Search for the cell housing the specified text and yield its (X, Y) center coordinate. 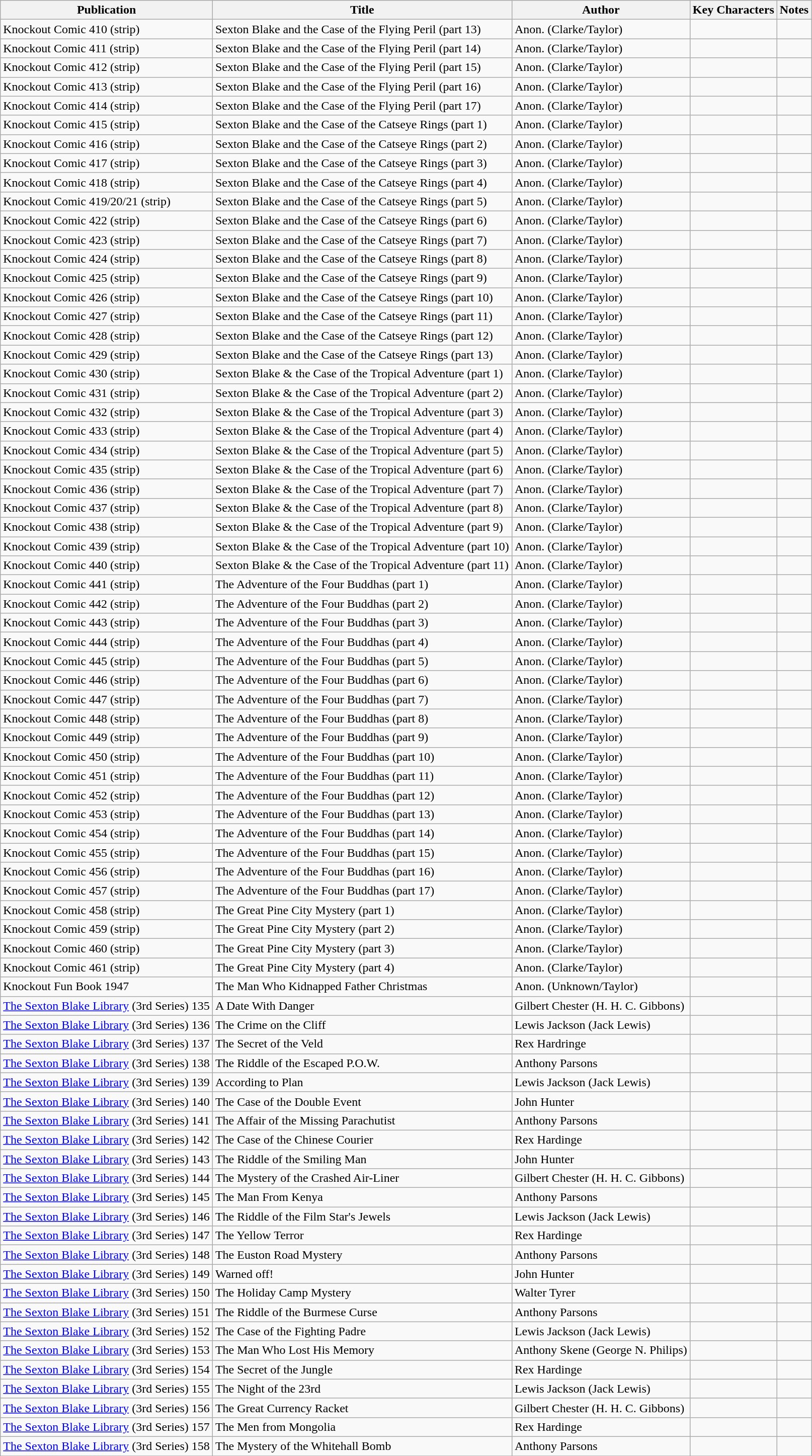
Notes (794, 10)
The Sexton Blake Library (3rd Series) 149 (107, 1274)
The Great Pine City Mystery (part 4) (362, 967)
Knockout Comic 411 (strip) (107, 48)
The Adventure of the Four Buddhas (part 1) (362, 585)
Sexton Blake and the Case of the Flying Peril (part 15) (362, 67)
Anthony Skene (George N. Philips) (601, 1350)
Sexton Blake and the Case of the Catseye Rings (part 13) (362, 355)
The Man Who Kidnapped Father Christmas (362, 987)
Sexton Blake & the Case of the Tropical Adventure (part 6) (362, 469)
The Great Pine City Mystery (part 1) (362, 910)
The Adventure of the Four Buddhas (part 14) (362, 833)
Sexton Blake and the Case of the Catseye Rings (part 4) (362, 182)
The Euston Road Mystery (362, 1255)
Knockout Comic 430 (strip) (107, 374)
Knockout Comic 419/20/21 (strip) (107, 201)
Knockout Comic 440 (strip) (107, 565)
The Adventure of the Four Buddhas (part 8) (362, 718)
Sexton Blake & the Case of the Tropical Adventure (part 5) (362, 450)
Knockout Comic 448 (strip) (107, 718)
Rex Hardringe (601, 1044)
Sexton Blake and the Case of the Flying Peril (part 16) (362, 87)
The Riddle of the Film Star's Jewels (362, 1217)
Knockout Comic 442 (strip) (107, 604)
The Crime on the Cliff (362, 1025)
Knockout Comic 452 (strip) (107, 795)
Knockout Comic 425 (strip) (107, 278)
The Great Pine City Mystery (part 3) (362, 948)
Knockout Comic 446 (strip) (107, 680)
The Sexton Blake Library (3rd Series) 137 (107, 1044)
Knockout Comic 435 (strip) (107, 469)
Sexton Blake and the Case of the Catseye Rings (part 7) (362, 240)
Key Characters (734, 10)
Knockout Comic 438 (strip) (107, 527)
Sexton Blake and the Case of the Catseye Rings (part 11) (362, 316)
Sexton Blake and the Case of the Catseye Rings (part 12) (362, 336)
The Mystery of the Crashed Air-Liner (362, 1178)
Sexton Blake and the Case of the Catseye Rings (part 10) (362, 297)
Knockout Comic 414 (strip) (107, 106)
Sexton Blake and the Case of the Flying Peril (part 14) (362, 48)
The Case of the Double Event (362, 1101)
The Adventure of the Four Buddhas (part 16) (362, 872)
The Sexton Blake Library (3rd Series) 152 (107, 1331)
Sexton Blake & the Case of the Tropical Adventure (part 7) (362, 489)
Sexton Blake & the Case of the Tropical Adventure (part 4) (362, 431)
Sexton Blake & the Case of the Tropical Adventure (part 8) (362, 508)
The Sexton Blake Library (3rd Series) 139 (107, 1082)
The Riddle of the Smiling Man (362, 1159)
The Adventure of the Four Buddhas (part 4) (362, 642)
The Sexton Blake Library (3rd Series) 138 (107, 1063)
The Adventure of the Four Buddhas (part 5) (362, 661)
Sexton Blake and the Case of the Catseye Rings (part 1) (362, 125)
The Adventure of the Four Buddhas (part 3) (362, 623)
Sexton Blake and the Case of the Catseye Rings (part 9) (362, 278)
The Riddle of the Burmese Curse (362, 1312)
The Secret of the Veld (362, 1044)
Knockout Comic 428 (strip) (107, 336)
The Sexton Blake Library (3rd Series) 158 (107, 1446)
Sexton Blake & the Case of the Tropical Adventure (part 3) (362, 412)
Knockout Comic 457 (strip) (107, 891)
Walter Tyrer (601, 1293)
The Adventure of the Four Buddhas (part 12) (362, 795)
Knockout Comic 429 (strip) (107, 355)
Knockout Comic 444 (strip) (107, 642)
Knockout Comic 441 (strip) (107, 585)
The Sexton Blake Library (3rd Series) 150 (107, 1293)
The Great Pine City Mystery (part 2) (362, 929)
A Date With Danger (362, 1006)
Knockout Comic 412 (strip) (107, 67)
The Mystery of the Whitehall Bomb (362, 1446)
Knockout Comic 459 (strip) (107, 929)
Knockout Comic 417 (strip) (107, 163)
Knockout Comic 410 (strip) (107, 29)
Knockout Comic 456 (strip) (107, 872)
Knockout Fun Book 1947 (107, 987)
The Sexton Blake Library (3rd Series) 153 (107, 1350)
The Sexton Blake Library (3rd Series) 156 (107, 1408)
Title (362, 10)
The Sexton Blake Library (3rd Series) 146 (107, 1217)
Knockout Comic 445 (strip) (107, 661)
Sexton Blake & the Case of the Tropical Adventure (part 9) (362, 527)
Knockout Comic 423 (strip) (107, 240)
Knockout Comic 453 (strip) (107, 814)
Anon. (Unknown/Taylor) (601, 987)
The Case of the Chinese Courier (362, 1140)
Sexton Blake & the Case of the Tropical Adventure (part 11) (362, 565)
Sexton Blake and the Case of the Flying Peril (part 13) (362, 29)
The Sexton Blake Library (3rd Series) 151 (107, 1312)
The Adventure of the Four Buddhas (part 7) (362, 699)
The Adventure of the Four Buddhas (part 10) (362, 757)
Knockout Comic 439 (strip) (107, 546)
Knockout Comic 437 (strip) (107, 508)
The Sexton Blake Library (3rd Series) 145 (107, 1197)
Knockout Comic 413 (strip) (107, 87)
The Sexton Blake Library (3rd Series) 148 (107, 1255)
The Yellow Terror (362, 1236)
The Sexton Blake Library (3rd Series) 144 (107, 1178)
Knockout Comic 450 (strip) (107, 757)
Publication (107, 10)
The Sexton Blake Library (3rd Series) 136 (107, 1025)
The Sexton Blake Library (3rd Series) 154 (107, 1369)
Knockout Comic 418 (strip) (107, 182)
The Night of the 23rd (362, 1389)
Warned off! (362, 1274)
The Adventure of the Four Buddhas (part 6) (362, 680)
Knockout Comic 424 (strip) (107, 259)
The Adventure of the Four Buddhas (part 9) (362, 738)
Sexton Blake & the Case of the Tropical Adventure (part 1) (362, 374)
The Man From Kenya (362, 1197)
The Adventure of the Four Buddhas (part 17) (362, 891)
The Affair of the Missing Parachutist (362, 1120)
The Sexton Blake Library (3rd Series) 135 (107, 1006)
The Great Currency Racket (362, 1408)
The Sexton Blake Library (3rd Series) 157 (107, 1427)
Sexton Blake and the Case of the Catseye Rings (part 3) (362, 163)
Sexton Blake and the Case of the Catseye Rings (part 2) (362, 144)
The Adventure of the Four Buddhas (part 11) (362, 776)
Knockout Comic 416 (strip) (107, 144)
The Sexton Blake Library (3rd Series) 140 (107, 1101)
The Secret of the Jungle (362, 1369)
Sexton Blake and the Case of the Catseye Rings (part 6) (362, 220)
The Adventure of the Four Buddhas (part 13) (362, 814)
According to Plan (362, 1082)
Knockout Comic 449 (strip) (107, 738)
Knockout Comic 451 (strip) (107, 776)
The Men from Mongolia (362, 1427)
The Adventure of the Four Buddhas (part 2) (362, 604)
Knockout Comic 426 (strip) (107, 297)
The Sexton Blake Library (3rd Series) 155 (107, 1389)
The Sexton Blake Library (3rd Series) 141 (107, 1120)
Knockout Comic 443 (strip) (107, 623)
Knockout Comic 422 (strip) (107, 220)
The Case of the Fighting Padre (362, 1331)
The Adventure of the Four Buddhas (part 15) (362, 853)
Knockout Comic 427 (strip) (107, 316)
Sexton Blake and the Case of the Flying Peril (part 17) (362, 106)
Knockout Comic 455 (strip) (107, 853)
The Sexton Blake Library (3rd Series) 147 (107, 1236)
The Man Who Lost His Memory (362, 1350)
Knockout Comic 433 (strip) (107, 431)
Knockout Comic 460 (strip) (107, 948)
Knockout Comic 415 (strip) (107, 125)
Knockout Comic 461 (strip) (107, 967)
Knockout Comic 434 (strip) (107, 450)
The Riddle of the Escaped P.O.W. (362, 1063)
The Sexton Blake Library (3rd Series) 142 (107, 1140)
The Holiday Camp Mystery (362, 1293)
Knockout Comic 447 (strip) (107, 699)
Knockout Comic 458 (strip) (107, 910)
Knockout Comic 431 (strip) (107, 393)
Author (601, 10)
Knockout Comic 432 (strip) (107, 412)
Knockout Comic 454 (strip) (107, 833)
Sexton Blake and the Case of the Catseye Rings (part 8) (362, 259)
The Sexton Blake Library (3rd Series) 143 (107, 1159)
Sexton Blake & the Case of the Tropical Adventure (part 2) (362, 393)
Sexton Blake & the Case of the Tropical Adventure (part 10) (362, 546)
Knockout Comic 436 (strip) (107, 489)
Sexton Blake and the Case of the Catseye Rings (part 5) (362, 201)
